Provide the [x, y] coordinate of the cell's center where the given text is located.  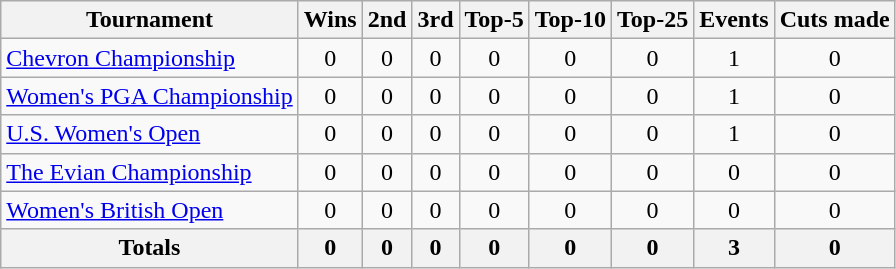
Cuts made [834, 20]
Women's British Open [150, 210]
2nd [387, 20]
U.S. Women's Open [150, 134]
Tournament [150, 20]
3 [734, 248]
Totals [150, 248]
Chevron Championship [150, 58]
Women's PGA Championship [150, 96]
3rd [436, 20]
Wins [330, 20]
Events [734, 20]
The Evian Championship [150, 172]
Top-5 [494, 20]
Top-25 [652, 20]
Top-10 [570, 20]
